Find where the given text appears and provide that cell's center as [x, y] coordinate. 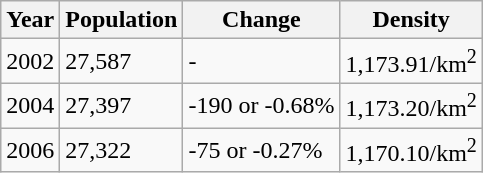
27,587 [122, 62]
2004 [30, 106]
Population [122, 20]
1,173.91/km2 [411, 62]
2002 [30, 62]
1,173.20/km2 [411, 106]
Density [411, 20]
-190 or -0.68% [262, 106]
-75 or -0.27% [262, 150]
27,322 [122, 150]
Change [262, 20]
1,170.10/km2 [411, 150]
- [262, 62]
2006 [30, 150]
Year [30, 20]
27,397 [122, 106]
